Extract the (x, y) coordinate from the center of the cell holding the provided text.  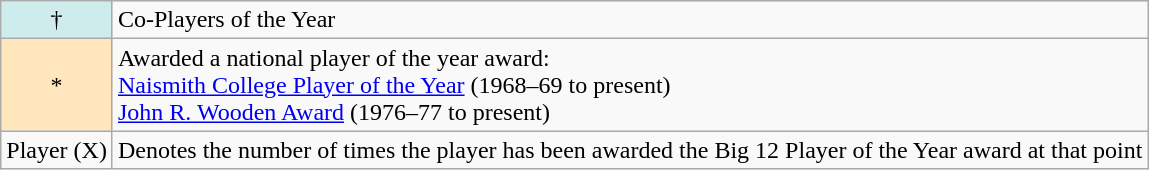
Co-Players of the Year (630, 20)
Denotes the number of times the player has been awarded the Big 12 Player of the Year award at that point (630, 150)
* (57, 85)
Awarded a national player of the year award:Naismith College Player of the Year (1968–69 to present) John R. Wooden Award (1976–77 to present) (630, 85)
† (57, 20)
Player (X) (57, 150)
